Capture the cell that displays the provided text and extract its (X, Y) central coordinate. 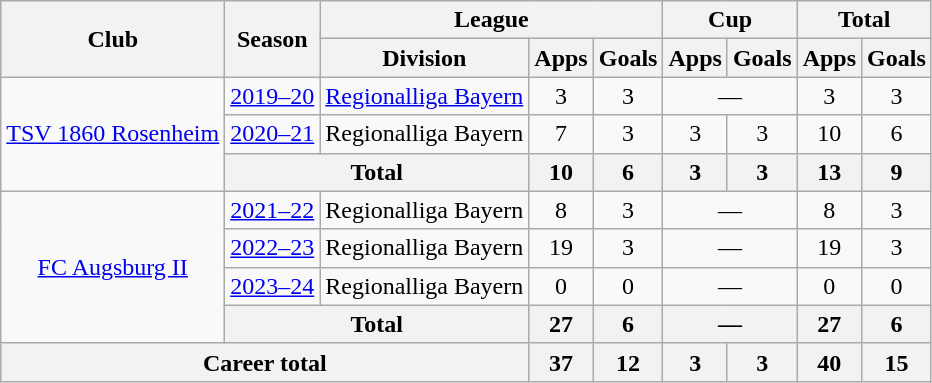
Club (113, 39)
2019–20 (272, 96)
2023–24 (272, 286)
13 (829, 172)
Career total (265, 362)
2020–21 (272, 134)
7 (561, 134)
TSV 1860 Rosenheim (113, 134)
Division (424, 58)
FC Augsburg II (113, 267)
9 (897, 172)
37 (561, 362)
15 (897, 362)
2022–23 (272, 248)
2021–22 (272, 210)
40 (829, 362)
Season (272, 39)
League (492, 20)
Cup (730, 20)
12 (628, 362)
